Return the (X, Y) coordinate for the center point of the cell that contains the specified text.  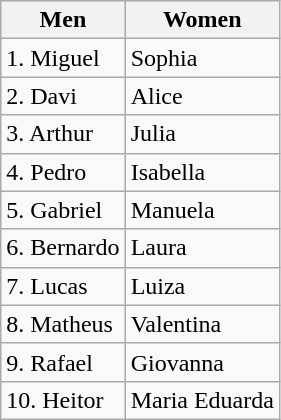
Sophia (202, 58)
Luiza (202, 286)
7. Lucas (63, 286)
3. Arthur (63, 134)
Julia (202, 134)
1. Miguel (63, 58)
Isabella (202, 172)
Women (202, 20)
Manuela (202, 210)
5. Gabriel (63, 210)
4. Pedro (63, 172)
2. Davi (63, 96)
Maria Eduarda (202, 400)
6. Bernardo (63, 248)
Valentina (202, 324)
Alice (202, 96)
10. Heitor (63, 400)
Giovanna (202, 362)
9. Rafael (63, 362)
8. Matheus (63, 324)
Laura (202, 248)
Men (63, 20)
